Pinpoint the cell where the given text exists, returning its (x, y) midpoint coordinate. 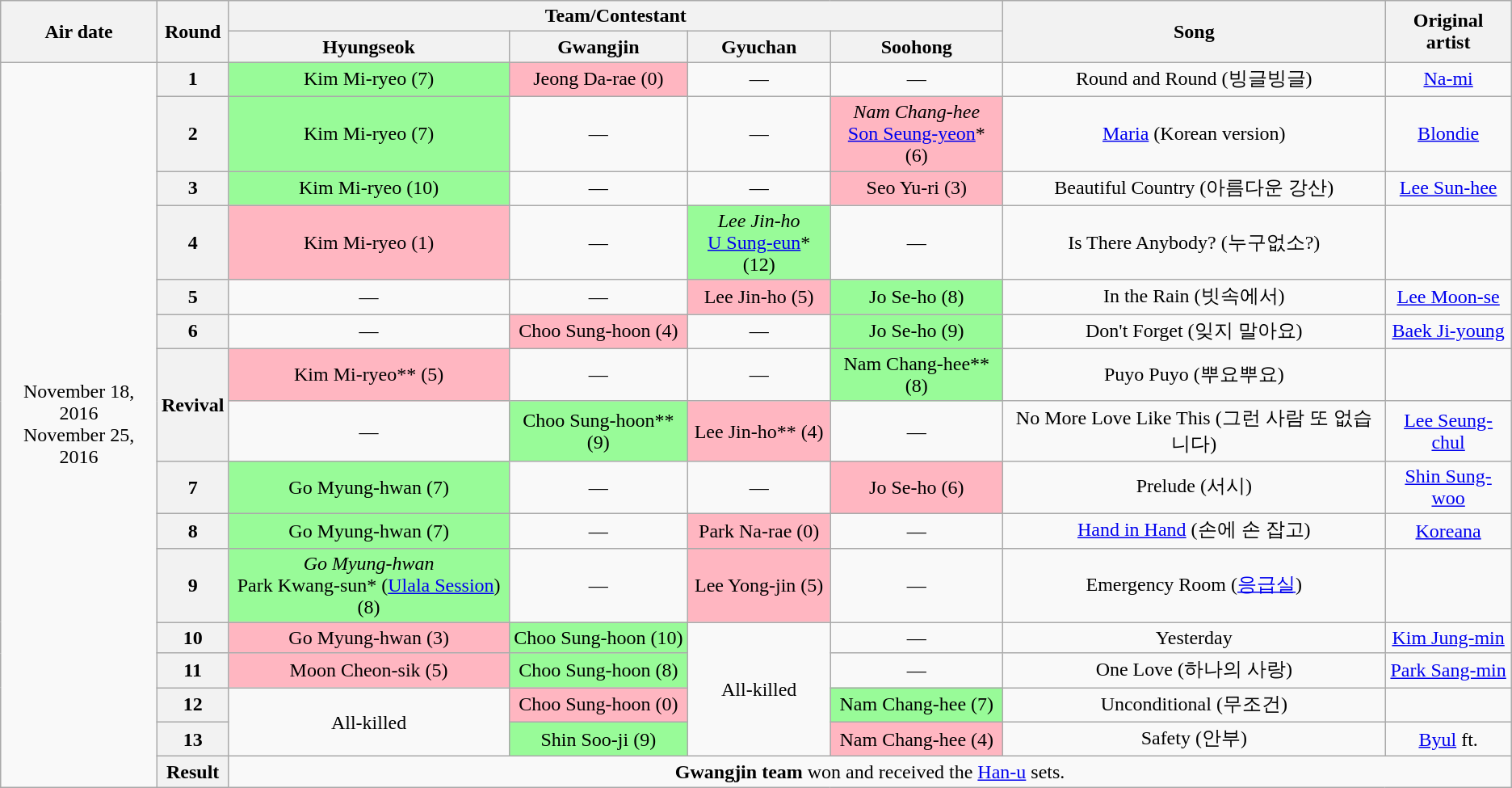
Song (1194, 32)
Jo Se-ho (8) (917, 297)
Jeong Da-rae (0) (598, 79)
Round and Round (빙글빙글) (1194, 79)
8 (192, 530)
Jo Se-ho (6) (917, 487)
Go Myung-hwanPark Kwang-sun* (Ulala Session) (8) (369, 585)
12 (192, 705)
Round (192, 32)
Emergency Room (응급실) (1194, 585)
Lee Moon-se (1448, 297)
Don't Forget (잊지 말아요) (1194, 331)
Blondie (1448, 133)
Choo Sung-hoon (4) (598, 331)
Shin Sung-woo (1448, 487)
Park Sang-min (1448, 671)
6 (192, 331)
Gwangjin (598, 47)
Beautiful Country (아름다운 강산) (1194, 189)
Lee Jin-ho** (4) (759, 431)
Koreana (1448, 530)
Na-mi (1448, 79)
Puyo Puyo (뿌요뿌요) (1194, 375)
No More Love Like This (그런 사람 또 없습니다) (1194, 431)
Choo Sung-hoon (0) (598, 705)
Revival (192, 404)
Soohong (917, 47)
November 18, 2016November 25, 2016 (79, 425)
Kim Mi-ryeo (1) (369, 242)
Park Na-rae (0) (759, 530)
Lee Yong-jin (5) (759, 585)
Choo Sung-hoon (8) (598, 671)
7 (192, 487)
Byul ft. (1448, 739)
One Love (하나의 사랑) (1194, 671)
Air date (79, 32)
Go Myung-hwan (3) (369, 638)
Baek Ji-young (1448, 331)
Nam Chang-hee (4) (917, 739)
5 (192, 297)
Nam Chang-hee** (8) (917, 375)
Jo Se-ho (9) (917, 331)
Lee Jin-hoU Sung-eun* (12) (759, 242)
Kim Mi-ryeo (10) (369, 189)
Yesterday (1194, 638)
Gyuchan (759, 47)
Nam Chang-hee (7) (917, 705)
Hyungseok (369, 47)
Maria (Korean version) (1194, 133)
Original artist (1448, 32)
4 (192, 242)
10 (192, 638)
Seo Yu-ri (3) (917, 189)
Is There Anybody? (누구없소?) (1194, 242)
Hand in Hand (손에 손 잡고) (1194, 530)
Gwangjin team won and received the Han-u sets. (870, 772)
Nam Chang-heeSon Seung-yeon* (6) (917, 133)
Choo Sung-hoon** (9) (598, 431)
Unconditional (무조건) (1194, 705)
Safety (안부) (1194, 739)
Shin Soo-ji (9) (598, 739)
Moon Cheon-sik (5) (369, 671)
Lee Seung-chul (1448, 431)
Kim Mi-ryeo** (5) (369, 375)
Lee Jin-ho (5) (759, 297)
9 (192, 585)
In the Rain (빗속에서) (1194, 297)
3 (192, 189)
13 (192, 739)
2 (192, 133)
Choo Sung-hoon (10) (598, 638)
Team/Contestant (615, 16)
Result (192, 772)
Kim Jung-min (1448, 638)
1 (192, 79)
Prelude (서시) (1194, 487)
Lee Sun-hee (1448, 189)
11 (192, 671)
